Return the [X, Y] coordinate for the center point of the cell that contains the specified text.  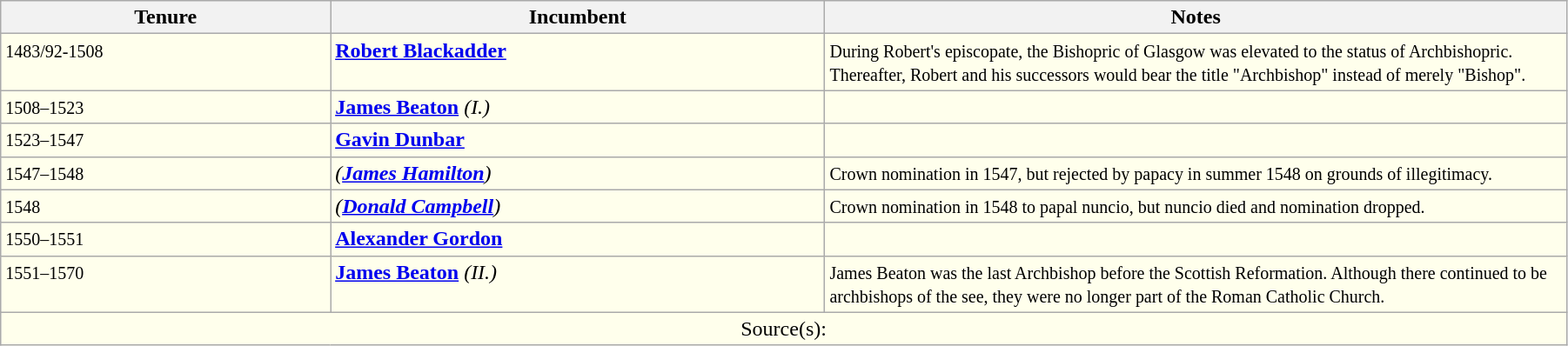
Crown nomination in 1548 to papal nuncio, but nuncio died and nomination dropped. [1196, 206]
1551–1570 [165, 283]
Notes [1196, 17]
James Beaton (II.) [578, 283]
Alexander Gordon [578, 239]
Tenure [165, 17]
1547–1548 [165, 173]
Robert Blackadder [578, 63]
1548 [165, 206]
1508–1523 [165, 107]
1523–1547 [165, 140]
Crown nomination in 1547, but rejected by papacy in summer 1548 on grounds of illegitimacy. [1196, 173]
Incumbent [578, 17]
1550–1551 [165, 239]
Source(s): [784, 329]
Gavin Dunbar [578, 140]
(James Hamilton) [578, 173]
James Beaton (I.) [578, 107]
1483/92-1508 [165, 63]
(Donald Campbell) [578, 206]
